Detect which cell encompasses the target text, then output its (X, Y) center coordinate. 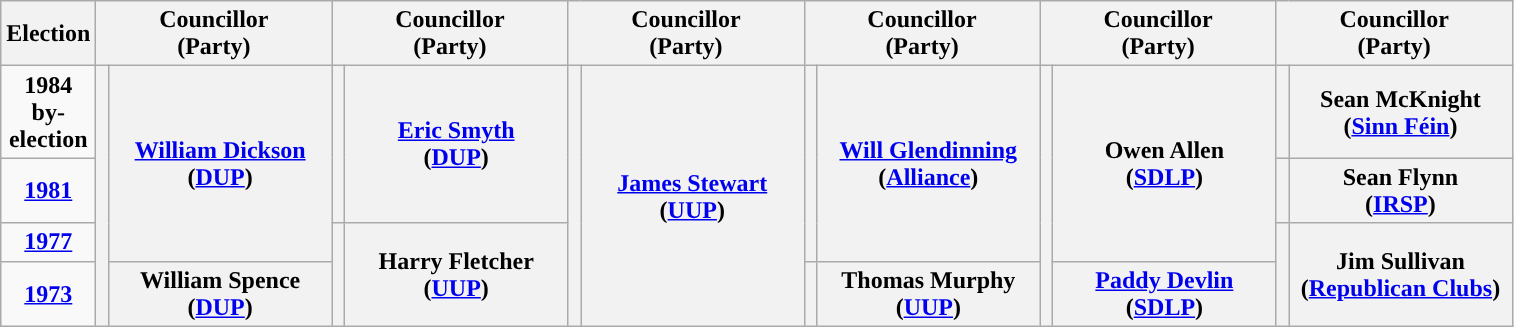
Harry Fletcher (UUP) (456, 274)
1977 (48, 242)
1973 (48, 294)
Paddy Devlin (SDLP) (1165, 294)
James Stewart (UUP) (692, 196)
Sean Flynn (IRSP) (1401, 190)
Owen Allen (SDLP) (1165, 164)
Eric Smyth (DUP) (456, 144)
Thomas Murphy (UUP) (929, 294)
Election (48, 34)
1984 by-election (48, 112)
William Dickson (DUP) (220, 164)
Sean McKnight (Sinn Féin) (1401, 112)
1981 (48, 190)
William Spence (DUP) (220, 294)
Jim Sullivan (Republican Clubs) (1401, 274)
Will Glendinning (Alliance) (929, 164)
